Locate the cell with the specified text and output its [X, Y] center coordinate. 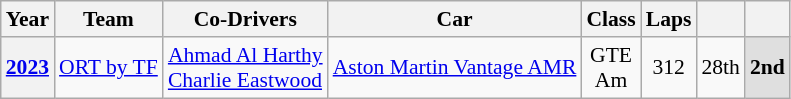
Class [610, 19]
GTEAm [610, 68]
28th [720, 68]
Car [455, 19]
2nd [768, 68]
Year [28, 19]
Laps [669, 19]
312 [669, 68]
Aston Martin Vantage AMR [455, 68]
2023 [28, 68]
ORT by TF [108, 68]
Co-Drivers [246, 19]
Ahmad Al Harthy Charlie Eastwood [246, 68]
Team [108, 19]
